Extract the (x, y) coordinate from the center of the cell holding the provided text.  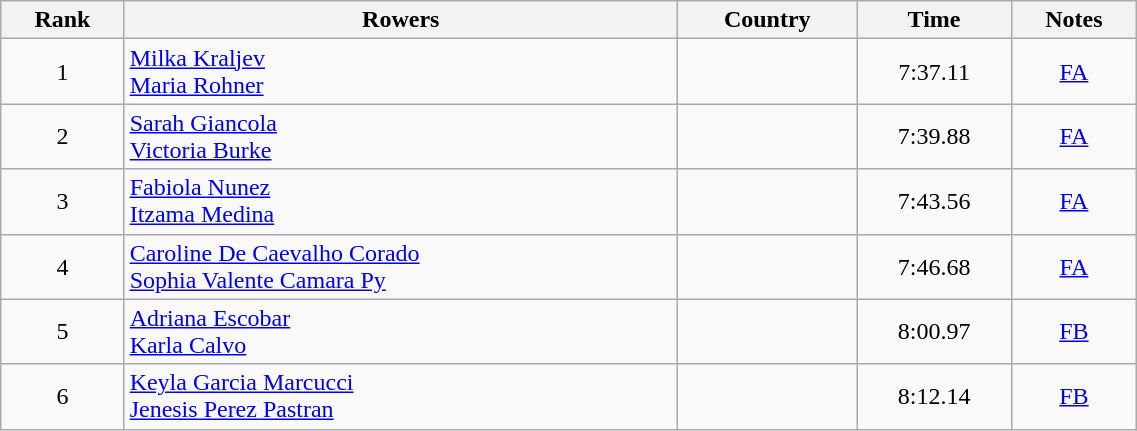
8:00.97 (934, 332)
2 (62, 136)
Caroline De Caevalho CoradoSophia Valente Camara Py (400, 266)
7:39.88 (934, 136)
Notes (1074, 20)
Milka KraljevMaria Rohner (400, 72)
7:46.68 (934, 266)
4 (62, 266)
Sarah GiancolaVictoria Burke (400, 136)
1 (62, 72)
Time (934, 20)
7:37.11 (934, 72)
Rowers (400, 20)
Country (767, 20)
Fabiola NunezItzama Medina (400, 202)
5 (62, 332)
Keyla Garcia MarcucciJenesis Perez Pastran (400, 396)
Adriana EscobarKarla Calvo (400, 332)
3 (62, 202)
8:12.14 (934, 396)
7:43.56 (934, 202)
6 (62, 396)
Rank (62, 20)
